Output the (x, y) coordinate of the center of the cell containing the given text.  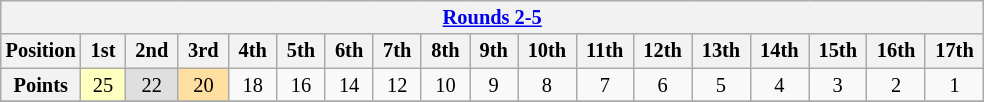
15th (838, 51)
10 (445, 85)
7 (604, 85)
18 (253, 85)
10th (547, 51)
8th (445, 51)
25 (104, 85)
Position (41, 51)
Points (41, 85)
22 (152, 85)
3rd (203, 51)
Rounds 2-5 (492, 17)
5th (301, 51)
7th (397, 51)
4 (779, 85)
3 (838, 85)
16th (896, 51)
1 (954, 85)
5 (721, 85)
20 (203, 85)
13th (721, 51)
9 (494, 85)
14 (349, 85)
16 (301, 85)
1st (104, 51)
6th (349, 51)
2nd (152, 51)
8 (547, 85)
11th (604, 51)
12 (397, 85)
17th (954, 51)
14th (779, 51)
2 (896, 85)
6 (662, 85)
4th (253, 51)
9th (494, 51)
12th (662, 51)
